Search for the cell housing the specified text and yield its (X, Y) center coordinate. 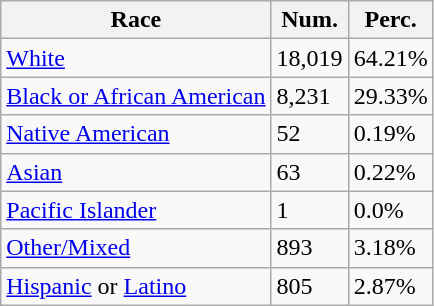
52 (310, 134)
Other/Mixed (136, 248)
Black or African American (136, 96)
805 (310, 286)
8,231 (310, 96)
64.21% (390, 58)
18,019 (310, 58)
Num. (310, 20)
Pacific Islander (136, 210)
29.33% (390, 96)
Perc. (390, 20)
Native American (136, 134)
Race (136, 20)
Asian (136, 172)
Hispanic or Latino (136, 286)
2.87% (390, 286)
3.18% (390, 248)
63 (310, 172)
0.0% (390, 210)
893 (310, 248)
0.22% (390, 172)
1 (310, 210)
0.19% (390, 134)
White (136, 58)
